Find where the given text appears and provide that cell's center as [x, y] coordinate. 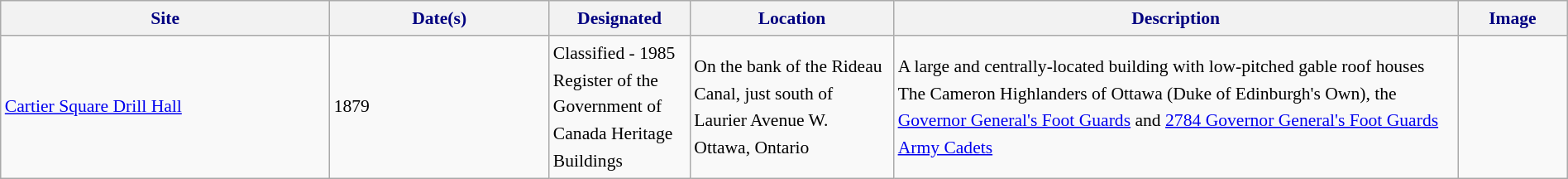
Location [791, 18]
Image [1513, 18]
Date(s) [440, 18]
Classified - 1985 Register of the Government of Canada Heritage Buildings [619, 108]
Description [1176, 18]
Designated [619, 18]
1879 [440, 108]
On the bank of the Rideau Canal, just south of Laurier Avenue W.Ottawa, Ontario [791, 108]
Site [165, 18]
Cartier Square Drill Hall [165, 108]
